Search for the cell housing the specified text and yield its (X, Y) center coordinate. 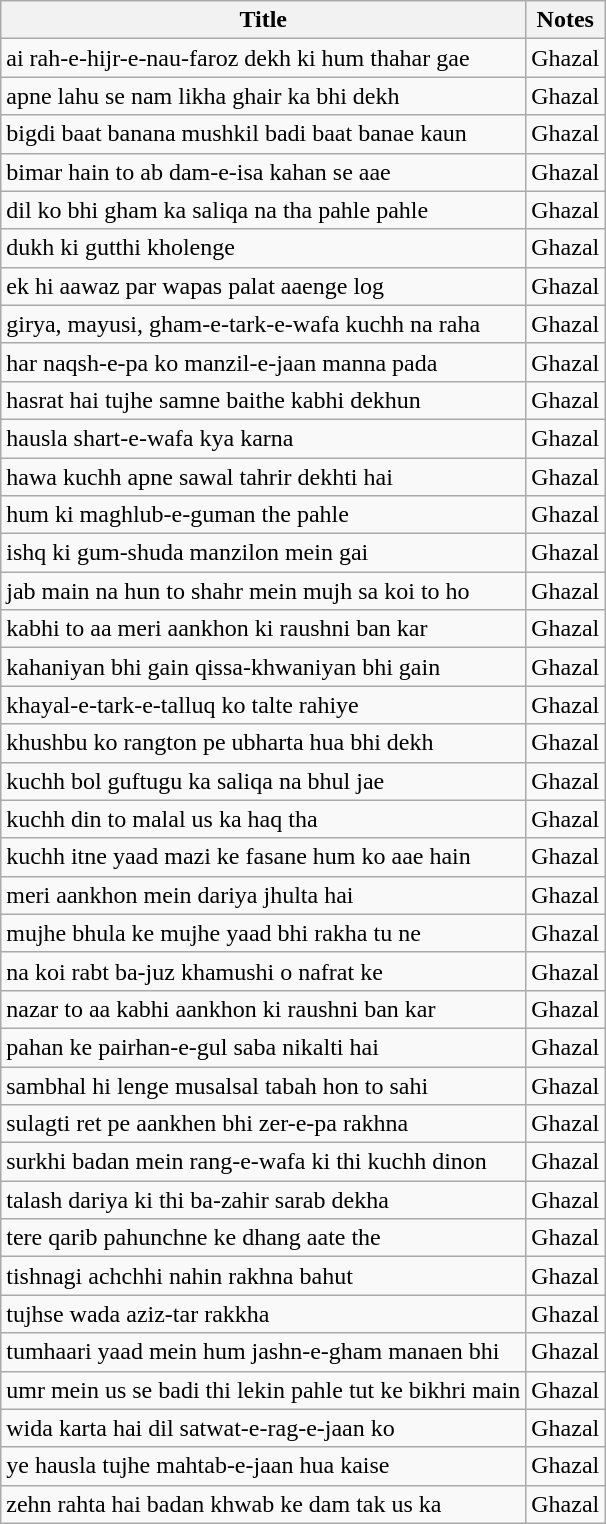
Title (264, 20)
har naqsh-e-pa ko manzil-e-jaan manna pada (264, 362)
bigdi baat banana mushkil badi baat banae kaun (264, 134)
umr mein us se badi thi lekin pahle tut ke bikhri main (264, 1390)
dil ko bhi gham ka saliqa na tha pahle pahle (264, 210)
kahaniyan bhi gain qissa-khwaniyan bhi gain (264, 667)
ye hausla tujhe mahtab-e-jaan hua kaise (264, 1466)
mujhe bhula ke mujhe yaad bhi rakha tu ne (264, 933)
kabhi to aa meri aankhon ki raushni ban kar (264, 629)
khayal-e-tark-e-talluq ko talte rahiye (264, 705)
hawa kuchh apne sawal tahrir dekhti hai (264, 477)
meri aankhon mein dariya jhulta hai (264, 895)
tishnagi achchhi nahin rakhna bahut (264, 1276)
sambhal hi lenge musalsal tabah hon to sahi (264, 1085)
hausla shart-e-wafa kya karna (264, 438)
sulagti ret pe aankhen bhi zer-e-pa rakhna (264, 1124)
kuchh bol guftugu ka saliqa na bhul jae (264, 781)
kuchh itne yaad mazi ke fasane hum ko aae hain (264, 857)
kuchh din to malal us ka haq tha (264, 819)
apne lahu se nam likha ghair ka bhi dekh (264, 96)
bimar hain to ab dam-e-isa kahan se aae (264, 172)
surkhi badan mein rang-e-wafa ki thi kuchh dinon (264, 1162)
talash dariya ki thi ba-zahir sarab dekha (264, 1200)
hum ki maghlub-e-guman the pahle (264, 515)
jab main na hun to shahr mein mujh sa koi to ho (264, 591)
ai rah-e-hijr-e-nau-faroz dekh ki hum thahar gae (264, 58)
khushbu ko rangton pe ubharta hua bhi dekh (264, 743)
ishq ki gum-shuda manzilon mein gai (264, 553)
Notes (566, 20)
ek hi aawaz par wapas palat aaenge log (264, 286)
pahan ke pairhan-e-gul saba nikalti hai (264, 1047)
tujhse wada aziz-tar rakkha (264, 1314)
girya, mayusi, gham-e-tark-e-wafa kuchh na raha (264, 324)
zehn rahta hai badan khwab ke dam tak us ka (264, 1504)
tere qarib pahunchne ke dhang aate the (264, 1238)
tumhaari yaad mein hum jashn-e-gham manaen bhi (264, 1352)
nazar to aa kabhi aankhon ki raushni ban kar (264, 1009)
wida karta hai dil satwat-e-rag-e-jaan ko (264, 1428)
dukh ki gutthi kholenge (264, 248)
na koi rabt ba-juz khamushi o nafrat ke (264, 971)
hasrat hai tujhe samne baithe kabhi dekhun (264, 400)
